From the cell containing the given text, extract its center point as (x, y) coordinate. 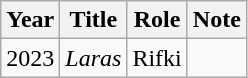
Note (216, 20)
Rifki (157, 58)
Role (157, 20)
Year (30, 20)
2023 (30, 58)
Laras (94, 58)
Title (94, 20)
